Provide the (X, Y) coordinate of the cell's center where the given text is located.  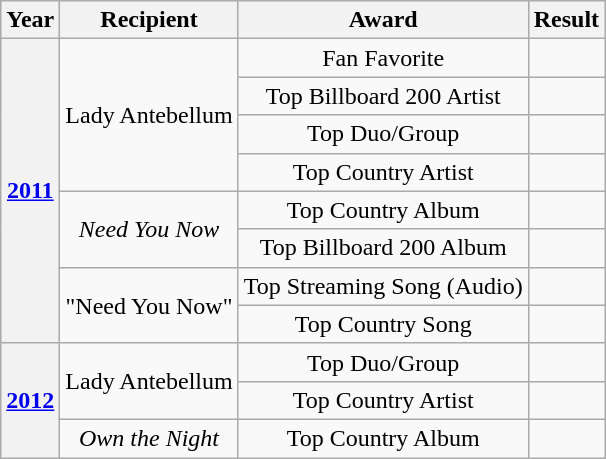
Top Country Song (383, 324)
2011 (30, 191)
Fan Favorite (383, 58)
Need You Now (149, 229)
Year (30, 20)
Top Streaming Song (Audio) (383, 286)
Top Billboard 200 Album (383, 248)
2012 (30, 400)
Award (383, 20)
Top Billboard 200 Artist (383, 96)
"Need You Now" (149, 305)
Recipient (149, 20)
Own the Night (149, 438)
Result (566, 20)
